Return the (X, Y) coordinate for the center point of the cell that contains the specified text.  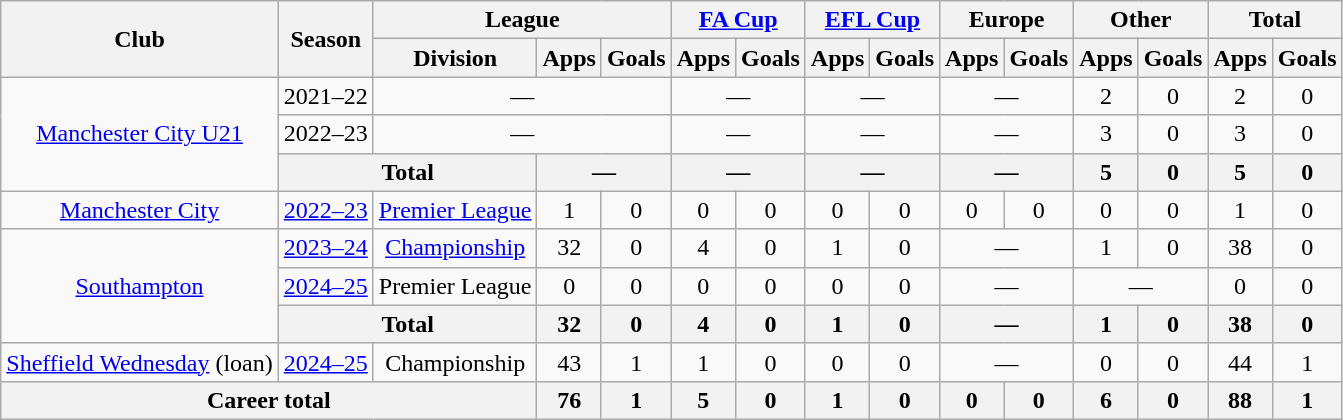
Southampton (140, 286)
EFL Cup (872, 20)
Sheffield Wednesday (loan) (140, 362)
2023–24 (326, 248)
Manchester City (140, 210)
43 (569, 362)
Manchester City U21 (140, 134)
FA Cup (738, 20)
2021–22 (326, 96)
Europe (1007, 20)
Club (140, 39)
44 (1240, 362)
76 (569, 400)
League (522, 20)
Other (1141, 20)
Season (326, 39)
Career total (269, 400)
Division (455, 58)
88 (1240, 400)
6 (1106, 400)
